Search for the cell housing the specified text and yield its (X, Y) center coordinate. 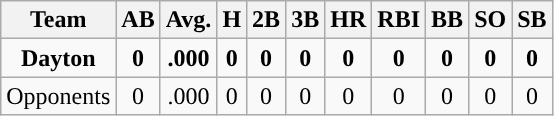
AB (138, 20)
BB (448, 20)
H (232, 20)
SB (532, 20)
RBI (399, 20)
HR (348, 20)
Dayton (58, 58)
Opponents (58, 96)
3B (306, 20)
Avg. (188, 20)
Team (58, 20)
2B (266, 20)
SO (490, 20)
